Return the (X, Y) coordinate for the center point of the cell that contains the specified text.  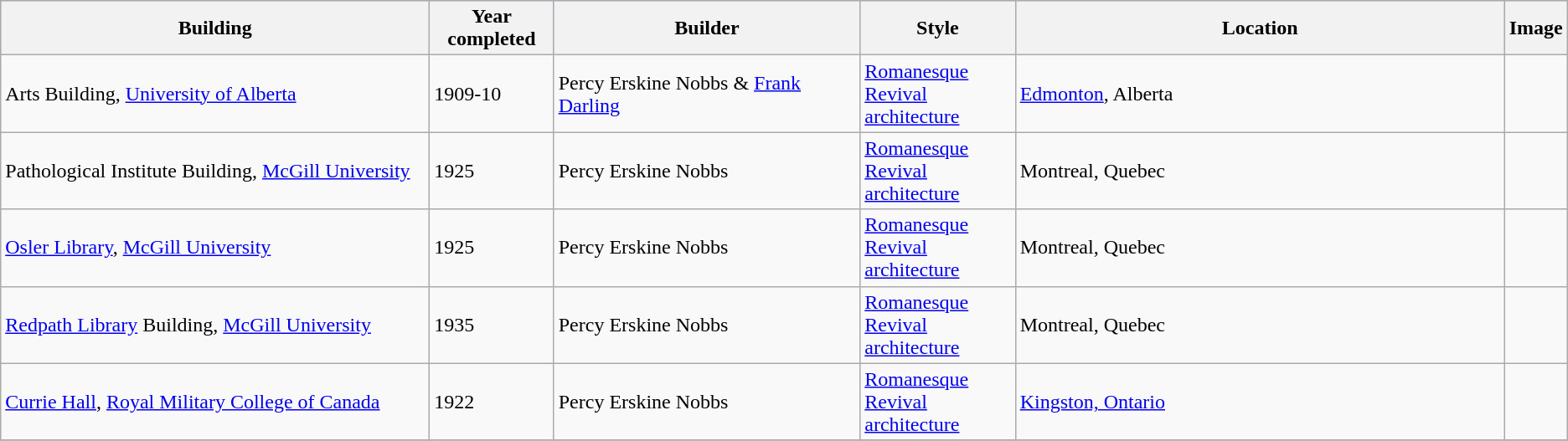
1935 (493, 325)
Image (1536, 28)
Year completed (493, 28)
Builder (707, 28)
Arts Building, University of Alberta (215, 94)
Edmonton, Alberta (1260, 94)
Location (1260, 28)
Building (215, 28)
Pathological Institute Building, McGill University (215, 171)
Percy Erskine Nobbs & Frank Darling (707, 94)
1909-10 (493, 94)
Osler Library, McGill University (215, 248)
Currie Hall, Royal Military College of Canada (215, 402)
1922 (493, 402)
Kingston, Ontario (1260, 402)
Style (938, 28)
Redpath Library Building, McGill University (215, 325)
